Search for the cell housing the specified text and yield its [X, Y] center coordinate. 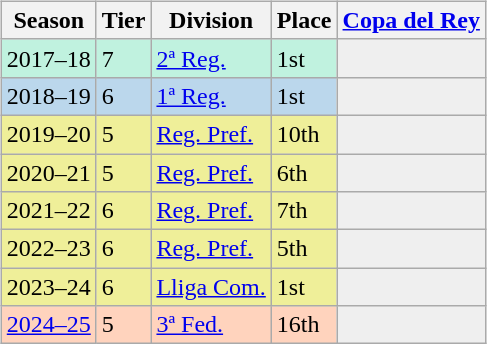
5th [304, 249]
2022–23 [48, 249]
2023–24 [48, 287]
Division [211, 20]
Place [304, 20]
2ª Reg. [211, 58]
7th [304, 211]
2021–22 [48, 211]
2020–21 [48, 173]
7 [124, 58]
3ª Fed. [211, 325]
Tier [124, 20]
Season [48, 20]
Lliga Com. [211, 287]
16th [304, 325]
Copa del Rey [411, 20]
2018–19 [48, 96]
1ª Reg. [211, 96]
6th [304, 173]
10th [304, 134]
2017–18 [48, 58]
2024–25 [48, 325]
2019–20 [48, 134]
